For the text-containing cell, return its midpoint in [x, y] coordinate format. 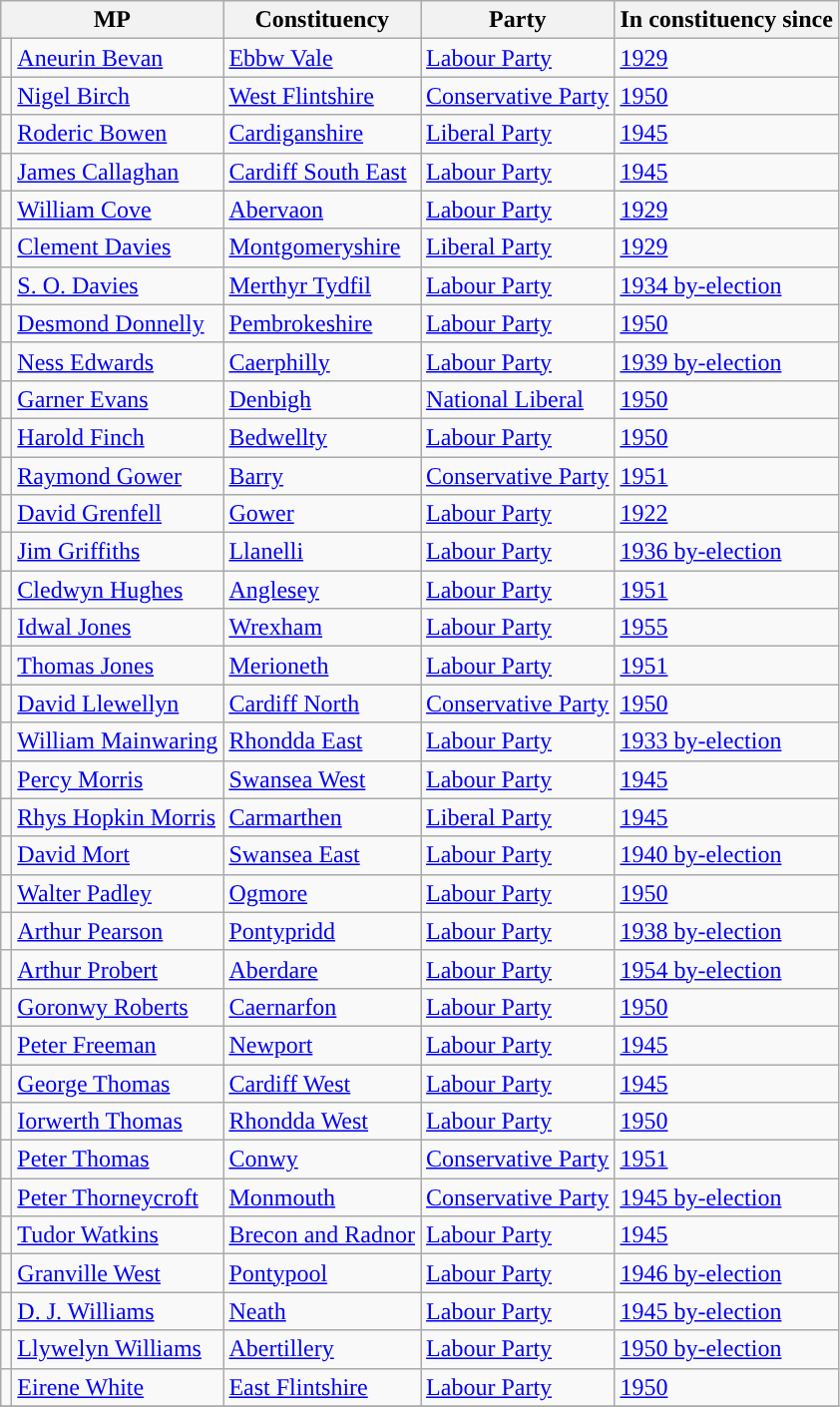
Monmouth [322, 1197]
Peter Freeman [118, 1045]
Goronwy Roberts [118, 1007]
Garner Evans [118, 399]
Ebbw Vale [322, 58]
Montgomeryshire [322, 247]
James Callaghan [118, 172]
1939 by-election [726, 361]
David Mort [118, 855]
Arthur Probert [118, 969]
Merioneth [322, 666]
Idwal Jones [118, 628]
Eirene White [118, 1387]
Raymond Gower [118, 476]
William Cove [118, 210]
Pontypool [322, 1273]
1936 by-election [726, 552]
Cledwyn Hughes [118, 590]
Anglesey [322, 590]
Nigel Birch [118, 96]
Pontypridd [322, 931]
Conwy [322, 1160]
Constituency [322, 20]
Peter Thomas [118, 1160]
Walter Padley [118, 893]
Peter Thorneycroft [118, 1197]
National Liberal [518, 399]
1955 [726, 628]
D. J. Williams [118, 1311]
Roderic Bowen [118, 134]
Swansea East [322, 855]
Cardiganshire [322, 134]
Carmarthen [322, 817]
Ogmore [322, 893]
Rhondda West [322, 1122]
Rhys Hopkin Morris [118, 817]
Newport [322, 1045]
Brecon and Radnor [322, 1235]
1938 by-election [726, 931]
1922 [726, 514]
Denbigh [322, 399]
Jim Griffiths [118, 552]
Ness Edwards [118, 361]
Caerphilly [322, 361]
Gower [322, 514]
Cardiff North [322, 703]
Swansea West [322, 779]
Cardiff South East [322, 172]
1933 by-election [726, 741]
Rhondda East [322, 741]
S. O. Davies [118, 285]
Granville West [118, 1273]
In constituency since [726, 20]
Iorwerth Thomas [118, 1122]
Abertillery [322, 1349]
Wrexham [322, 628]
MP [112, 20]
Caernarfon [322, 1007]
Llywelyn Williams [118, 1349]
Abervaon [322, 210]
David Llewellyn [118, 703]
Pembrokeshire [322, 323]
Harold Finch [118, 437]
Merthyr Tydfil [322, 285]
George Thomas [118, 1083]
1950 by-election [726, 1349]
Tudor Watkins [118, 1235]
Bedwellty [322, 437]
Llanelli [322, 552]
Barry [322, 476]
West Flintshire [322, 96]
Percy Morris [118, 779]
Thomas Jones [118, 666]
Aneurin Bevan [118, 58]
1934 by-election [726, 285]
East Flintshire [322, 1387]
1940 by-election [726, 855]
Arthur Pearson [118, 931]
Neath [322, 1311]
1954 by-election [726, 969]
William Mainwaring [118, 741]
Aberdare [322, 969]
Desmond Donnelly [118, 323]
Clement Davies [118, 247]
1946 by-election [726, 1273]
David Grenfell [118, 514]
Party [518, 20]
Cardiff West [322, 1083]
